Output the (x, y) coordinate of the center of the cell containing the given text.  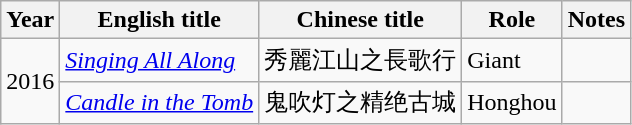
Role (512, 20)
Candle in the Tomb (160, 102)
Chinese title (360, 20)
English title (160, 20)
Honghou (512, 102)
Singing All Along (160, 60)
Year (30, 20)
2016 (30, 82)
鬼吹灯之精绝古城 (360, 102)
Giant (512, 60)
Notes (596, 20)
秀麗江山之長歌行 (360, 60)
